Scan for the cell matching the given text and deliver its (X, Y) coordinate at center. 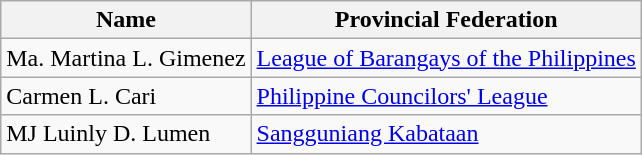
Name (126, 20)
Carmen L. Cari (126, 96)
Provincial Federation (446, 20)
Philippine Councilors' League (446, 96)
Sangguniang Kabataan (446, 134)
League of Barangays of the Philippines (446, 58)
MJ Luinly D. Lumen (126, 134)
Ma. Martina L. Gimenez (126, 58)
